Detect which cell encompasses the target text, then output its (x, y) center coordinate. 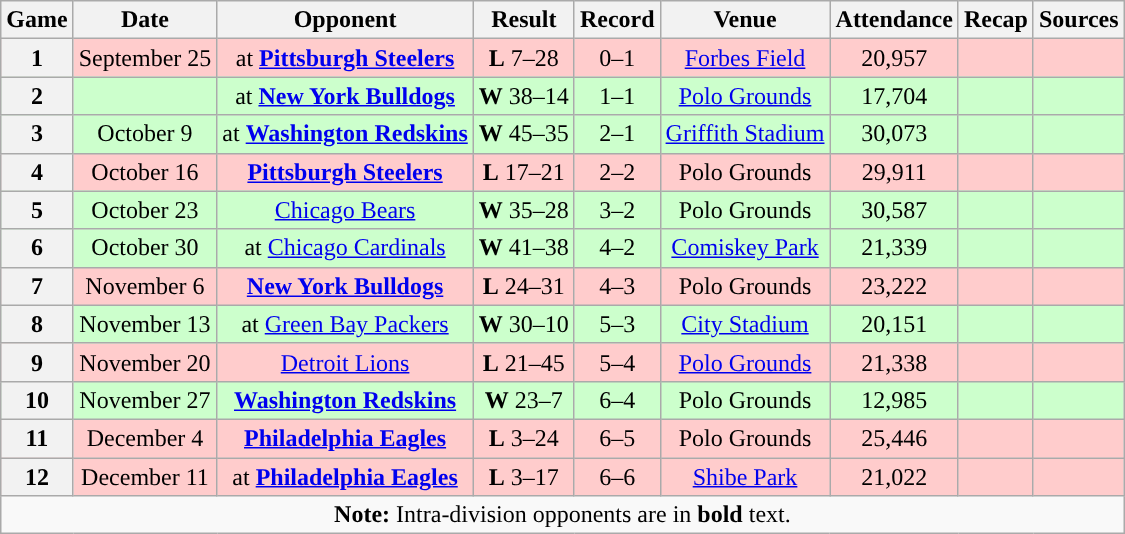
6–5 (617, 438)
25,446 (894, 438)
at Pittsburgh Steelers (345, 58)
W 41–38 (524, 248)
New York Bulldogs (345, 286)
6 (37, 248)
9 (37, 362)
2–1 (617, 134)
December 11 (145, 477)
at Washington Redskins (345, 134)
0–1 (617, 58)
20,151 (894, 324)
Forbes Field (745, 58)
6–6 (617, 477)
3–2 (617, 210)
Note: Intra-division opponents are in bold text. (562, 515)
11 (37, 438)
21,339 (894, 248)
17,704 (894, 96)
at New York Bulldogs (345, 96)
5–4 (617, 362)
8 (37, 324)
September 25 (145, 58)
W 38–14 (524, 96)
Opponent (345, 20)
Venue (745, 20)
L 3–24 (524, 438)
1 (37, 58)
12 (37, 477)
10 (37, 400)
W 23–7 (524, 400)
Detroit Lions (345, 362)
at Chicago Cardinals (345, 248)
20,957 (894, 58)
Record (617, 20)
City Stadium (745, 324)
Sources (1078, 20)
November 13 (145, 324)
at Philadelphia Eagles (345, 477)
W 35–28 (524, 210)
23,222 (894, 286)
5–3 (617, 324)
Attendance (894, 20)
at Green Bay Packers (345, 324)
2–2 (617, 172)
29,911 (894, 172)
W 45–35 (524, 134)
L 21–45 (524, 362)
October 23 (145, 210)
October 9 (145, 134)
Comiskey Park (745, 248)
L 3–17 (524, 477)
October 30 (145, 248)
Philadelphia Eagles (345, 438)
6–4 (617, 400)
21,338 (894, 362)
Result (524, 20)
Game (37, 20)
Griffith Stadium (745, 134)
30,073 (894, 134)
5 (37, 210)
November 27 (145, 400)
2 (37, 96)
21,022 (894, 477)
4–2 (617, 248)
12,985 (894, 400)
7 (37, 286)
W 30–10 (524, 324)
October 16 (145, 172)
3 (37, 134)
Shibe Park (745, 477)
1–1 (617, 96)
November 20 (145, 362)
L 7–28 (524, 58)
November 6 (145, 286)
Washington Redskins (345, 400)
Chicago Bears (345, 210)
L 24–31 (524, 286)
4 (37, 172)
30,587 (894, 210)
4–3 (617, 286)
Recap (996, 20)
L 17–21 (524, 172)
December 4 (145, 438)
Date (145, 20)
Pittsburgh Steelers (345, 172)
